Return (x, y) of the center of cell containing provided text 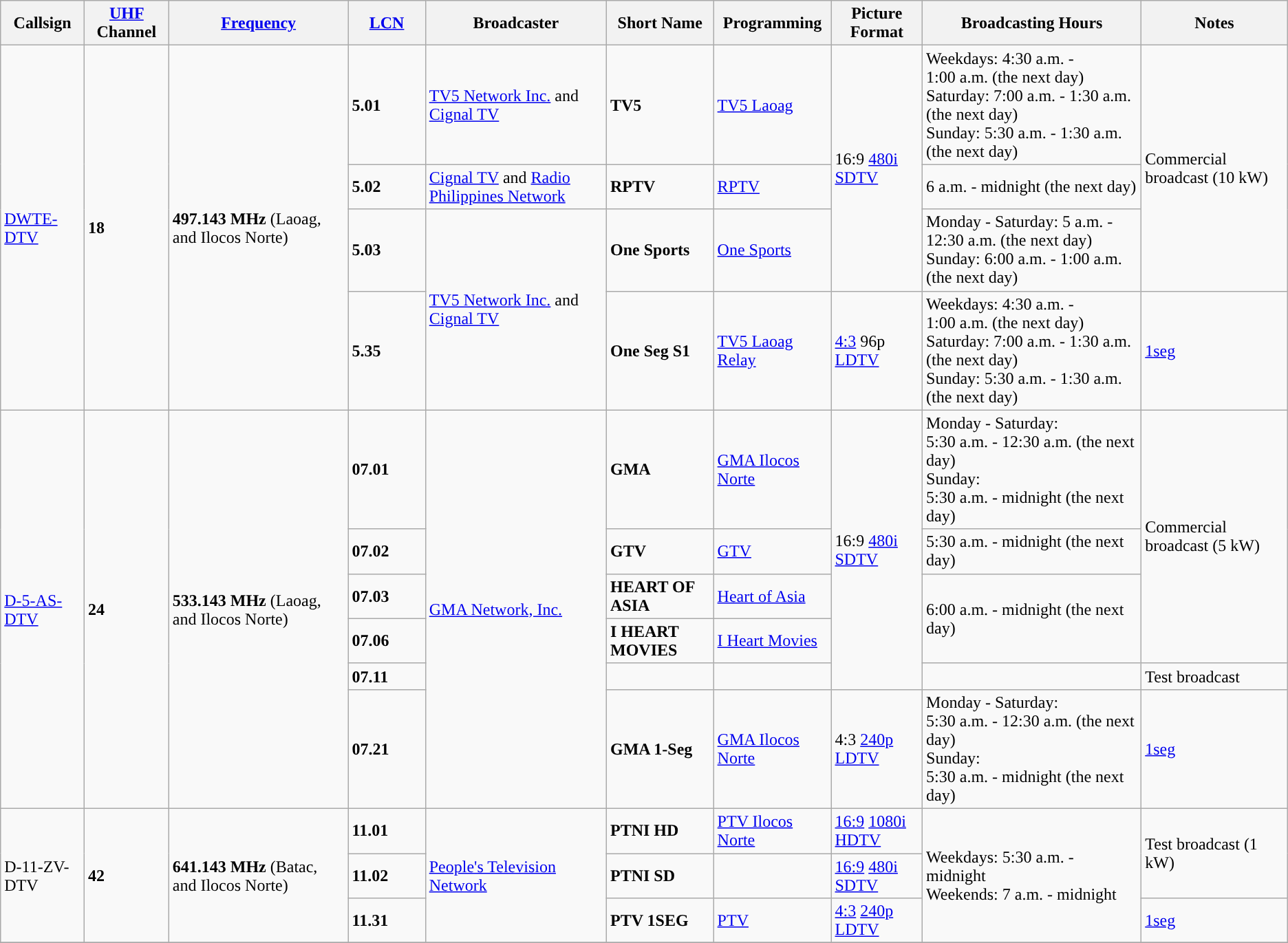
Broadcasting Hours (1032, 23)
HEART OF ASIA (660, 596)
One Seg S1 (660, 351)
6:00 a.m. - midnight (the next day) (1032, 618)
11.01 (387, 831)
Weekdays: 5:30 a.m. - midnight Weekends: 7 a.m. - midnight (1032, 875)
PTV 1SEG (660, 920)
Programming (772, 23)
Test broadcast (1 kW) (1215, 853)
07.11 (387, 676)
Commercial broadcast (5 kW) (1215, 536)
Callsign (43, 23)
Picture Format (877, 23)
D-5-AS-DTV (43, 609)
07.06 (387, 641)
07.02 (387, 552)
GMA Network, Inc. (516, 609)
6 a.m. - midnight (the next day) (1032, 187)
UHF Channel (127, 23)
Heart of Asia (772, 596)
Frequency (259, 23)
PTNI SD (660, 875)
641.143 MHz (Batac, and Ilocos Norte) (259, 875)
4:3 96p LDTV (877, 351)
16:9 1080i HDTV (877, 831)
I Heart Movies (772, 641)
5.02 (387, 187)
PTV Ilocos Norte (772, 831)
5.01 (387, 105)
I HEART MOVIES (660, 641)
TV5 Laoag Relay (772, 351)
GMA 1-Seg (660, 748)
TV5 (660, 105)
DWTE-DTV (43, 228)
TV5 Laoag (772, 105)
11.02 (387, 875)
People's Television Network (516, 875)
Notes (1215, 23)
Cignal TV and Radio Philippines Network (516, 187)
5:30 a.m. - midnight (the next day) (1032, 552)
5.35 (387, 351)
497.143 MHz (Laoag, and Ilocos Norte) (259, 228)
07.21 (387, 748)
Broadcaster (516, 23)
18 (127, 228)
GMA (660, 469)
07.03 (387, 596)
Short Name (660, 23)
Commercial broadcast (10 kW) (1215, 168)
11.31 (387, 920)
LCN (387, 23)
42 (127, 875)
PTV (772, 920)
24 (127, 609)
PTNI HD (660, 831)
533.143 MHz (Laoag, and Ilocos Norte) (259, 609)
5.03 (387, 250)
07.01 (387, 469)
Monday - Saturday: 5 a.m. - 12:30 a.m. (the next day) Sunday: 6:00 a.m. - 1:00 a.m. (the next day) (1032, 250)
Test broadcast (1215, 676)
D-11-ZV-DTV (43, 875)
